Search for the cell housing the specified text and yield its (X, Y) center coordinate. 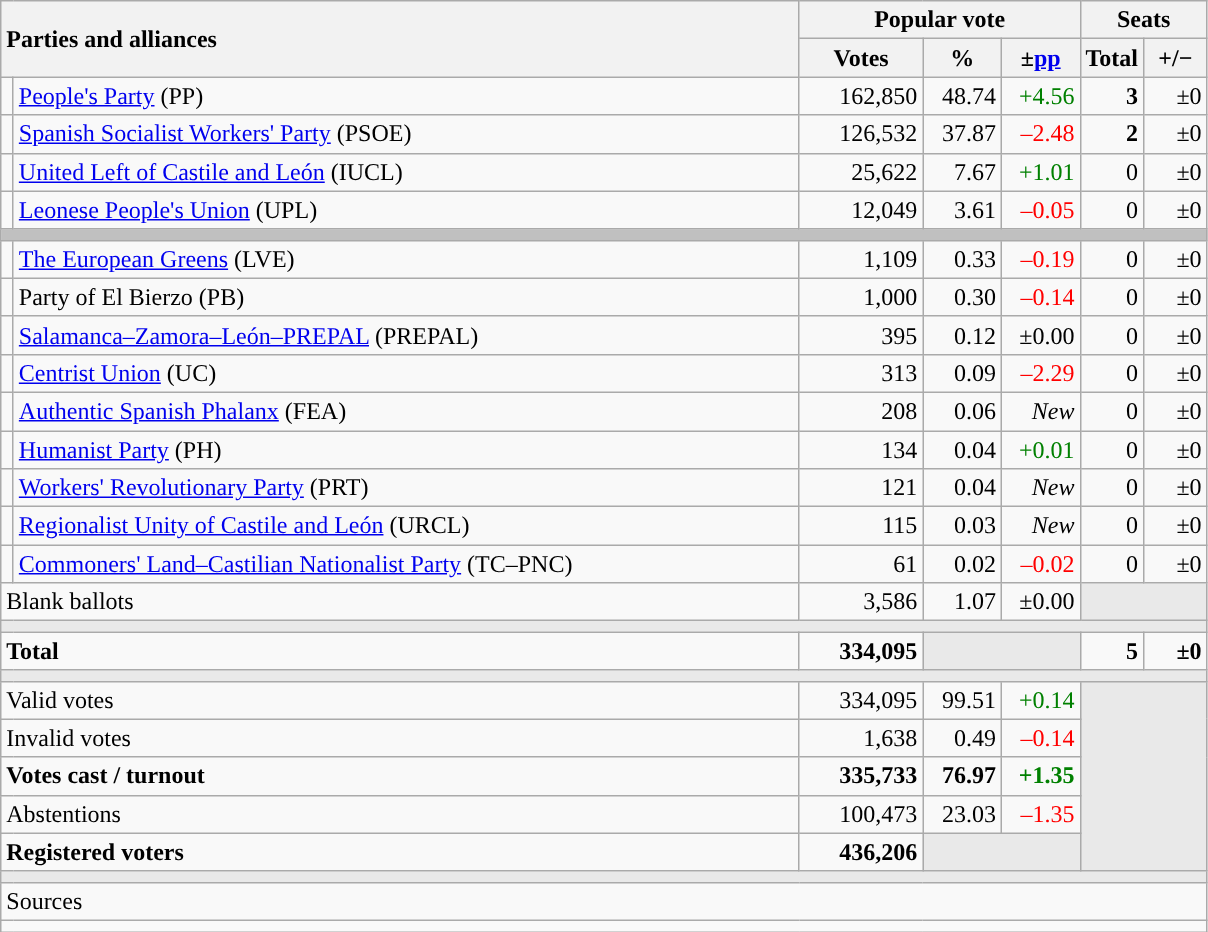
115 (861, 526)
Votes (861, 58)
±pp (1040, 58)
395 (861, 335)
United Left of Castile and León (IUCL) (406, 172)
1,000 (861, 297)
76.97 (962, 776)
436,206 (861, 852)
1,109 (861, 259)
1.07 (962, 602)
23.03 (962, 814)
99.51 (962, 700)
+/− (1176, 58)
Leonese People's Union (UPL) (406, 210)
335,733 (861, 776)
0.12 (962, 335)
–2.29 (1040, 373)
–0.02 (1040, 564)
Sources (604, 901)
1,638 (861, 738)
61 (861, 564)
Commoners' Land–Castilian Nationalist Party (TC–PNC) (406, 564)
7.67 (962, 172)
+0.01 (1040, 449)
Regionalist Unity of Castile and León (URCL) (406, 526)
+0.14 (1040, 700)
Workers' Revolutionary Party (PRT) (406, 488)
People's Party (PP) (406, 96)
Blank ballots (400, 602)
+1.35 (1040, 776)
Votes cast / turnout (400, 776)
Salamanca–Zamora–León–PREPAL (PREPAL) (406, 335)
0.49 (962, 738)
12,049 (861, 210)
Humanist Party (PH) (406, 449)
Party of El Bierzo (PB) (406, 297)
313 (861, 373)
–1.35 (1040, 814)
0.06 (962, 411)
Parties and alliances (400, 39)
–0.19 (1040, 259)
0.09 (962, 373)
100,473 (861, 814)
25,622 (861, 172)
162,850 (861, 96)
208 (861, 411)
37.87 (962, 134)
2 (1112, 134)
Valid votes (400, 700)
0.30 (962, 297)
5 (1112, 651)
Centrist Union (UC) (406, 373)
Abstentions (400, 814)
+1.01 (1040, 172)
Registered voters (400, 852)
0.03 (962, 526)
134 (861, 449)
% (962, 58)
0.02 (962, 564)
3.61 (962, 210)
48.74 (962, 96)
Authentic Spanish Phalanx (FEA) (406, 411)
–2.48 (1040, 134)
Seats (1144, 20)
–0.05 (1040, 210)
0.33 (962, 259)
+4.56 (1040, 96)
126,532 (861, 134)
3 (1112, 96)
Popular vote (940, 20)
121 (861, 488)
The European Greens (LVE) (406, 259)
3,586 (861, 602)
Spanish Socialist Workers' Party (PSOE) (406, 134)
Invalid votes (400, 738)
